For the text-containing cell, return its midpoint in (X, Y) coordinate format. 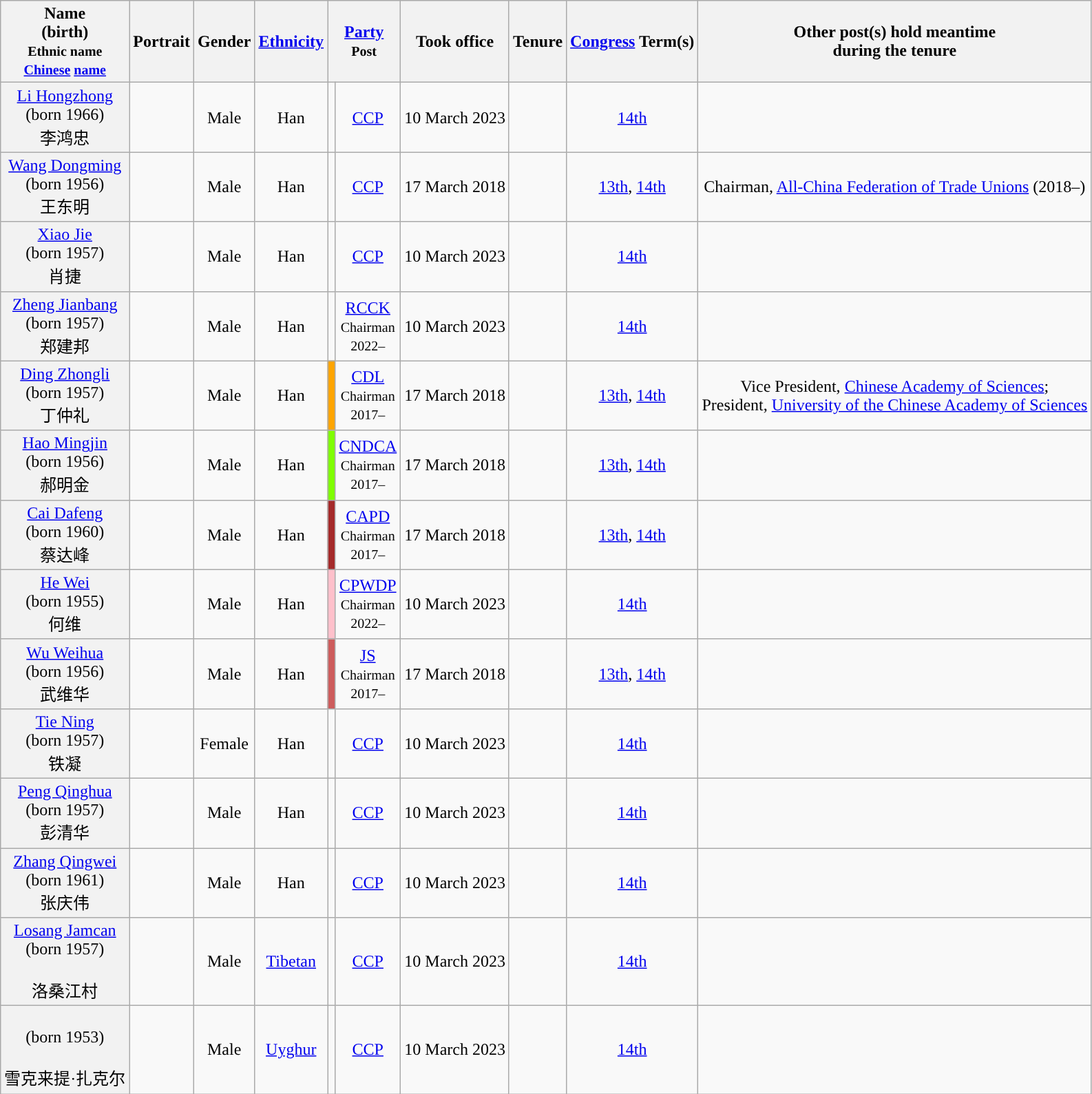
(born 1953)雪克来提·扎克尔 (65, 1050)
Ding Zhongli(born 1957)丁仲礼 (65, 395)
Portrait (162, 41)
Uyghur (291, 1050)
Tibetan (291, 962)
Chairman, All-China Federation of Trade Unions (2018–) (895, 187)
Losang Jamcan(born 1957)洛桑江村 (65, 962)
Tie Ning(born 1957)铁凝 (65, 744)
RCCKChairman2022– (368, 326)
Cai Dafeng(born 1960)蔡达峰 (65, 534)
He Wei(born 1955)何维 (65, 604)
Zheng Jianbang(born 1957)郑建邦 (65, 326)
Vice President, Chinese Academy of Sciences;President, University of the Chinese Academy of Sciences (895, 395)
Gender (224, 41)
CDLChairman2017– (368, 395)
Zhang Qingwei(born 1961)张庆伟 (65, 883)
Female (224, 744)
JSChairman2017– (368, 673)
Other post(s) hold meantimeduring the tenure (895, 41)
Peng Qinghua(born 1957)彭清华 (65, 812)
Xiao Jie(born 1957)肖捷 (65, 256)
CAPDChairman2017– (368, 534)
Congress Term(s) (632, 41)
CNDCAChairman2017– (368, 465)
PartyPost (364, 41)
Name(birth)Ethnic nameChinese name (65, 41)
Wang Dongming(born 1956)王东明 (65, 187)
CPWDPChairman2022– (368, 604)
Tenure (537, 41)
Wu Weihua(born 1956)武维华 (65, 673)
Hao Mingjin(born 1956)郝明金 (65, 465)
Took office (455, 41)
Ethnicity (291, 41)
Li Hongzhong(born 1966)李鸿忠 (65, 117)
